Search for the cell housing the specified text and yield its (x, y) center coordinate. 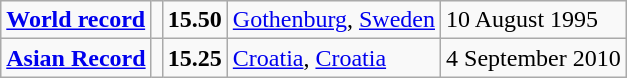
4 September 2010 (534, 58)
15.25 (194, 58)
World record (76, 20)
15.50 (194, 20)
Croatia, Croatia (334, 58)
Asian Record (76, 58)
10 August 1995 (534, 20)
Gothenburg, Sweden (334, 20)
